Detect which cell encompasses the target text, then output its (x, y) center coordinate. 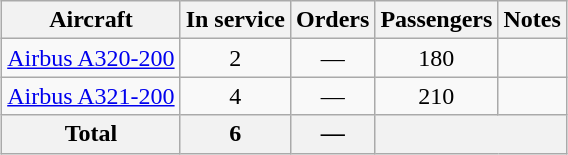
180 (436, 58)
In service (235, 20)
Notes (532, 20)
Aircraft (91, 20)
Airbus A320-200 (91, 58)
2 (235, 58)
Orders (332, 20)
4 (235, 96)
Airbus A321-200 (91, 96)
6 (235, 134)
Total (91, 134)
Passengers (436, 20)
210 (436, 96)
